From the cell containing the given text, extract its center point as (X, Y) coordinate. 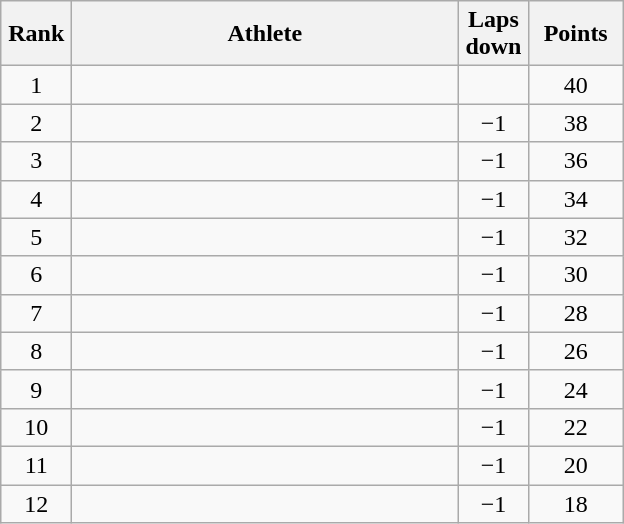
28 (576, 313)
34 (576, 199)
Laps down (494, 34)
30 (576, 275)
11 (36, 465)
Rank (36, 34)
10 (36, 427)
8 (36, 351)
6 (36, 275)
9 (36, 389)
1 (36, 85)
3 (36, 161)
40 (576, 85)
2 (36, 123)
36 (576, 161)
7 (36, 313)
5 (36, 237)
20 (576, 465)
22 (576, 427)
4 (36, 199)
32 (576, 237)
Points (576, 34)
12 (36, 503)
18 (576, 503)
Athlete (265, 34)
24 (576, 389)
26 (576, 351)
38 (576, 123)
